Return the (X, Y) coordinate for the center point of the cell that contains the specified text.  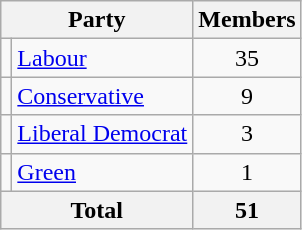
35 (247, 58)
Liberal Democrat (102, 134)
Members (247, 20)
Total (97, 210)
Green (102, 172)
Labour (102, 58)
51 (247, 210)
Party (97, 20)
3 (247, 134)
Conservative (102, 96)
9 (247, 96)
1 (247, 172)
